Return the [x, y] coordinate for the center point of the cell that contains the specified text.  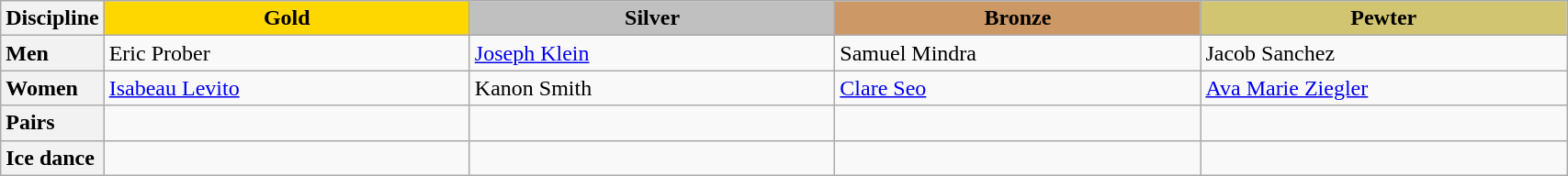
Clare Seo [1018, 88]
Ice dance [52, 158]
Discipline [52, 18]
Eric Prober [287, 53]
Women [52, 88]
Jacob Sanchez [1383, 53]
Pewter [1383, 18]
Samuel Mindra [1018, 53]
Pairs [52, 123]
Silver [652, 18]
Bronze [1018, 18]
Gold [287, 18]
Kanon Smith [652, 88]
Ava Marie Ziegler [1383, 88]
Isabeau Levito [287, 88]
Joseph Klein [652, 53]
Men [52, 53]
